For the text-containing cell, return its midpoint in (X, Y) coordinate format. 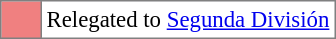
Relegated to Segunda División (188, 20)
